Pinpoint the cell where the given text exists, returning its [x, y] midpoint coordinate. 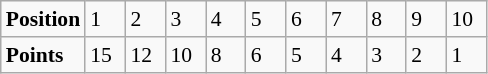
15 [105, 55]
12 [145, 55]
Position [43, 19]
Points [43, 55]
7 [346, 19]
9 [426, 19]
